Detect which cell encompasses the target text, then output its [x, y] center coordinate. 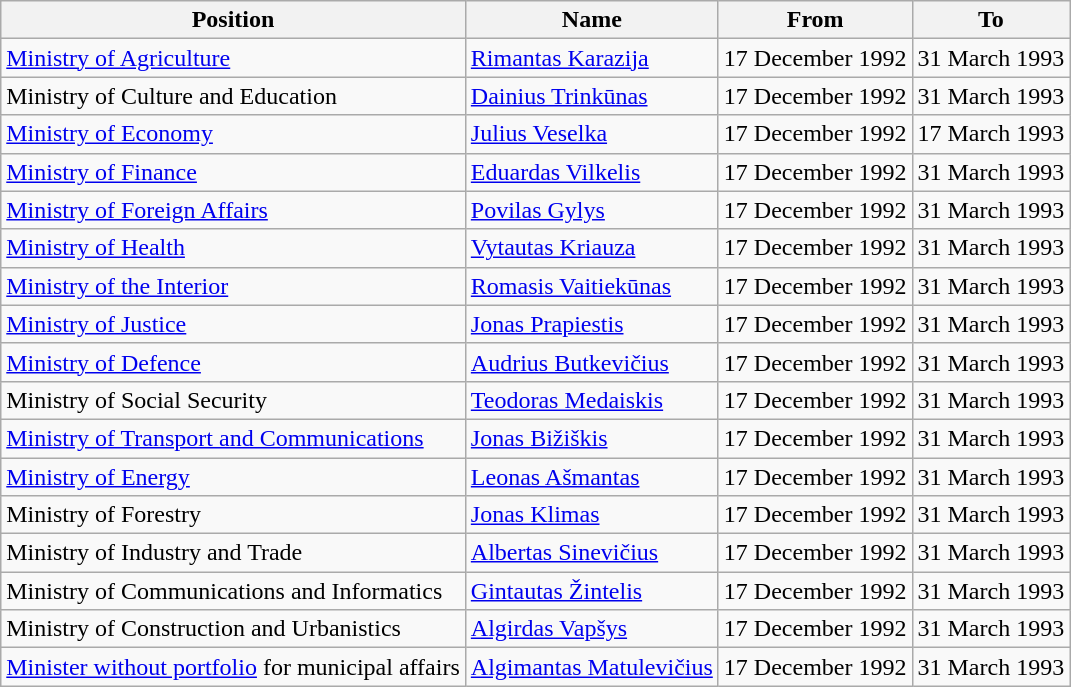
Ministry of Forestry [234, 515]
Ministry of the Interior [234, 286]
Ministry of Finance [234, 172]
Ministry of Construction and Urbanistics [234, 629]
Audrius Butkevičius [592, 362]
Ministry of Foreign Affairs [234, 210]
Algimantas Matulevičius [592, 667]
Ministry of Energy [234, 477]
Name [592, 20]
Albertas Sinevičius [592, 553]
Jonas Klimas [592, 515]
Leonas Ašmantas [592, 477]
Ministry of Health [234, 248]
Jonas Bižiškis [592, 438]
To [991, 20]
Teodoras Medaiskis [592, 400]
Vytautas Kriauza [592, 248]
Ministry of Communications and Informatics [234, 591]
Dainius Trinkūnas [592, 96]
Ministry of Transport and Communications [234, 438]
Gintautas Žintelis [592, 591]
Povilas Gylys [592, 210]
Ministry of Industry and Trade [234, 553]
Jonas Prapiestis [592, 324]
Algirdas Vapšys [592, 629]
Rimantas Karazija [592, 58]
Ministry of Agriculture [234, 58]
Romasis Vaitiekūnas [592, 286]
Julius Veselka [592, 134]
Ministry of Culture and Education [234, 96]
From [815, 20]
17 March 1993 [991, 134]
Ministry of Defence [234, 362]
Ministry of Social Security [234, 400]
Minister without portfolio for municipal affairs [234, 667]
Eduardas Vilkelis [592, 172]
Ministry of Economy [234, 134]
Ministry of Justice [234, 324]
Position [234, 20]
